Extract the [X, Y] coordinate from the center of the cell holding the provided text.  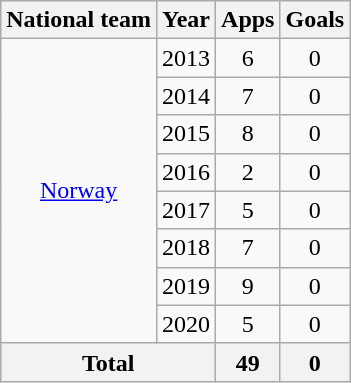
6 [248, 58]
2016 [186, 172]
Norway [79, 191]
2014 [186, 96]
Goals [315, 20]
Apps [248, 20]
2018 [186, 248]
Year [186, 20]
Total [108, 362]
49 [248, 362]
National team [79, 20]
2 [248, 172]
8 [248, 134]
2013 [186, 58]
2017 [186, 210]
9 [248, 286]
2015 [186, 134]
2020 [186, 324]
2019 [186, 286]
